Return the [X, Y] coordinate for the center point of the cell that contains the specified text.  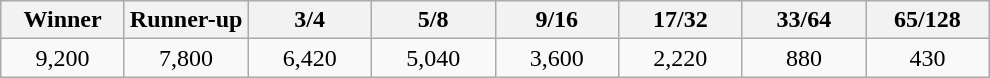
5/8 [433, 20]
17/32 [681, 20]
9/16 [557, 20]
9,200 [63, 58]
Runner-up [186, 20]
2,220 [681, 58]
7,800 [186, 58]
3/4 [310, 20]
65/128 [928, 20]
430 [928, 58]
5,040 [433, 58]
6,420 [310, 58]
33/64 [804, 20]
3,600 [557, 58]
880 [804, 58]
Winner [63, 20]
